Extract the (X, Y) coordinate from the center of the cell holding the provided text.  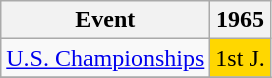
1st J. (240, 58)
Event (106, 20)
U.S. Championships (106, 58)
1965 (240, 20)
